Detect which cell encompasses the target text, then output its [X, Y] center coordinate. 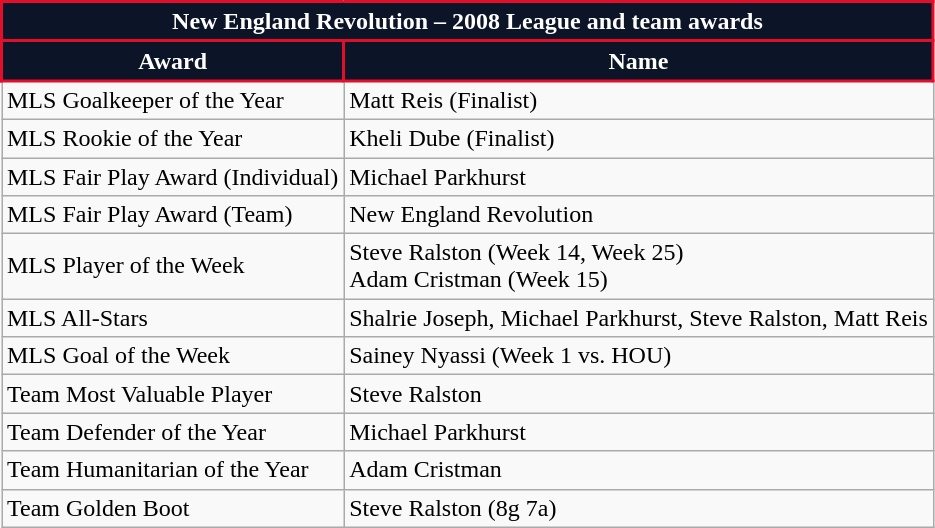
Award [173, 61]
Kheli Dube (Finalist) [639, 138]
Team Most Valuable Player [173, 394]
Team Humanitarian of the Year [173, 470]
Steve Ralston [639, 394]
MLS Rookie of the Year [173, 138]
Name [639, 61]
Sainey Nyassi (Week 1 vs. HOU) [639, 356]
MLS Goalkeeper of the Year [173, 100]
Steve Ralston (8g 7a) [639, 508]
Adam Cristman [639, 470]
MLS Player of the Week [173, 266]
MLS Fair Play Award (Individual) [173, 177]
MLS Goal of the Week [173, 356]
New England Revolution – 2008 League and team awards [468, 22]
Steve Ralston (Week 14, Week 25)Adam Cristman (Week 15) [639, 266]
New England Revolution [639, 215]
MLS All-Stars [173, 318]
Matt Reis (Finalist) [639, 100]
MLS Fair Play Award (Team) [173, 215]
Team Golden Boot [173, 508]
Team Defender of the Year [173, 432]
Shalrie Joseph, Michael Parkhurst, Steve Ralston, Matt Reis [639, 318]
